Capture the cell that displays the provided text and extract its (x, y) central coordinate. 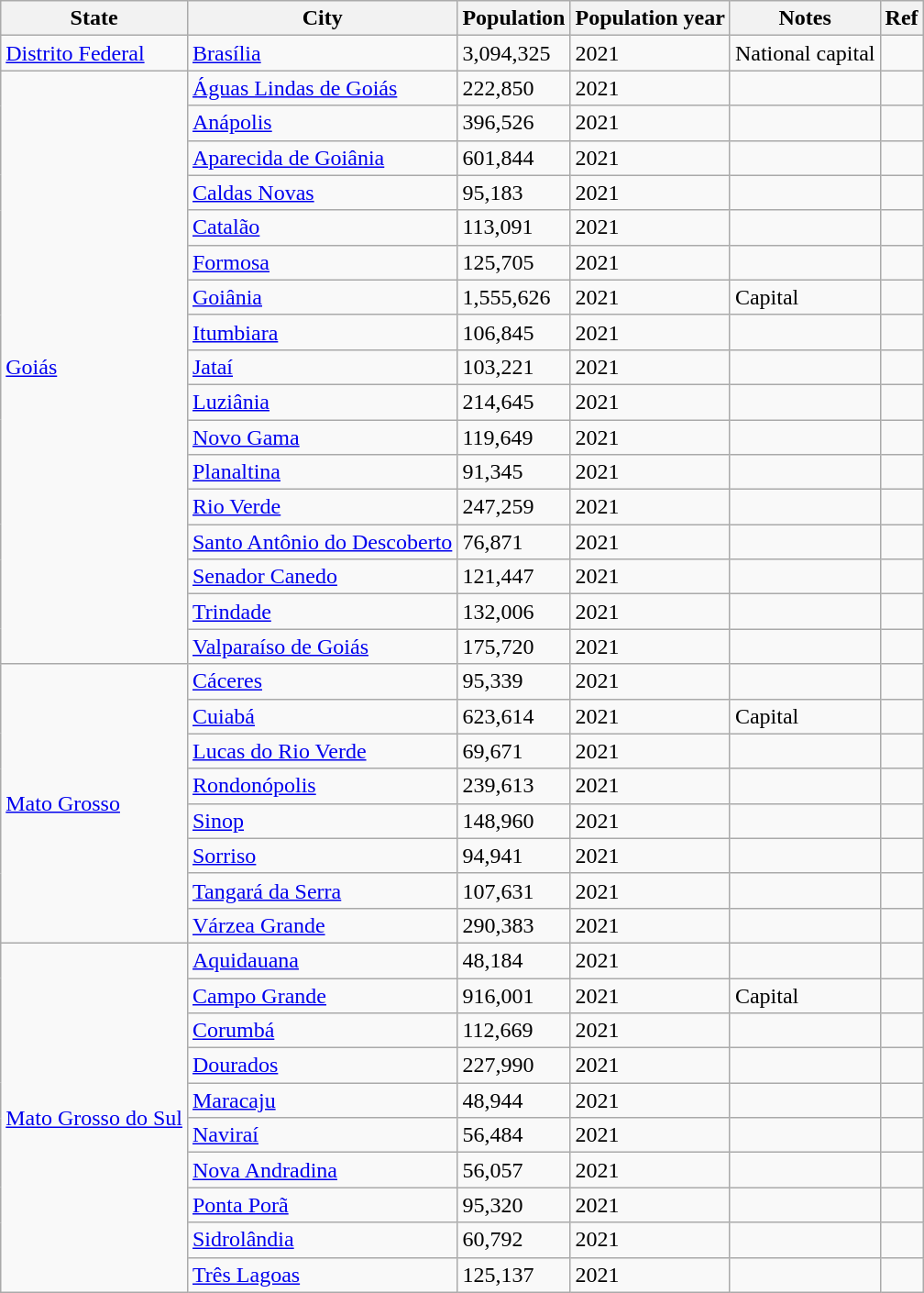
Novo Gama (322, 437)
Águas Lindas de Goiás (322, 88)
95,339 (513, 681)
290,383 (513, 925)
Três Lagoas (322, 1275)
Cáceres (322, 681)
Naviraí (322, 1135)
125,137 (513, 1275)
Cuiabá (322, 716)
95,183 (513, 193)
113,091 (513, 227)
56,057 (513, 1170)
3,094,325 (513, 53)
Valparaíso de Goiás (322, 646)
Planaltina (322, 472)
Maracaju (322, 1100)
121,447 (513, 577)
Population (513, 18)
Brasília (322, 53)
119,649 (513, 437)
Rio Verde (322, 507)
56,484 (513, 1135)
106,845 (513, 332)
Mato Grosso do Sul (94, 1117)
214,645 (513, 402)
107,631 (513, 890)
48,184 (513, 960)
Sidrolândia (322, 1240)
Tangará da Serra (322, 890)
Sinop (322, 821)
Catalão (322, 227)
Luziânia (322, 402)
Lucas do Rio Verde (322, 751)
Caldas Novas (322, 193)
103,221 (513, 367)
Goiás (94, 367)
76,871 (513, 542)
Campo Grande (322, 995)
Várzea Grande (322, 925)
148,960 (513, 821)
94,941 (513, 856)
Aquidauana (322, 960)
Dourados (322, 1066)
222,850 (513, 88)
Nova Andradina (322, 1170)
Santo Antônio do Descoberto (322, 542)
623,614 (513, 716)
Distrito Federal (94, 53)
Goiânia (322, 297)
125,705 (513, 262)
69,671 (513, 751)
1,555,626 (513, 297)
91,345 (513, 472)
Jataí (322, 367)
916,001 (513, 995)
State (94, 18)
Ref (902, 18)
Formosa (322, 262)
Aparecida de Goiânia (322, 158)
132,006 (513, 612)
601,844 (513, 158)
Trindade (322, 612)
396,526 (513, 123)
Itumbiara (322, 332)
Population year (650, 18)
Senador Canedo (322, 577)
Sorriso (322, 856)
Notes (805, 18)
Rondonópolis (322, 786)
247,259 (513, 507)
60,792 (513, 1240)
Anápolis (322, 123)
City (322, 18)
112,669 (513, 1031)
95,320 (513, 1205)
48,944 (513, 1100)
239,613 (513, 786)
National capital (805, 53)
Ponta Porã (322, 1205)
175,720 (513, 646)
Corumbá (322, 1031)
227,990 (513, 1066)
Mato Grosso (94, 803)
